Detect which cell encompasses the target text, then output its (X, Y) center coordinate. 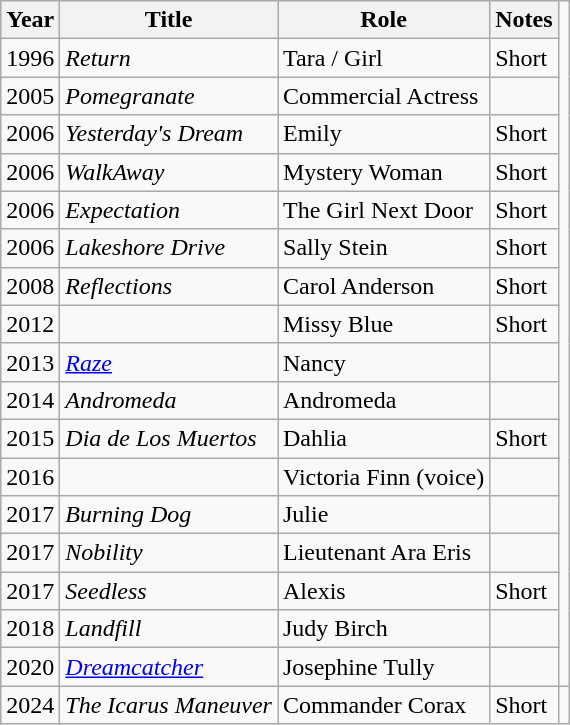
2013 (30, 362)
2016 (30, 477)
Dia de Los Muertos (169, 438)
Role (384, 20)
Victoria Finn (voice) (384, 477)
Sally Stein (384, 248)
Reflections (169, 286)
Judy Birch (384, 629)
Mystery Woman (384, 172)
Josephine Tully (384, 667)
Notes (524, 20)
Commercial Actress (384, 96)
Pomegranate (169, 96)
2024 (30, 705)
Dreamcatcher (169, 667)
2012 (30, 324)
Alexis (384, 591)
2015 (30, 438)
Title (169, 20)
Julie (384, 515)
Commander Corax (384, 705)
Dahlia (384, 438)
Yesterday's Dream (169, 134)
Seedless (169, 591)
2018 (30, 629)
Emily (384, 134)
Landfill (169, 629)
Expectation (169, 210)
Missy Blue (384, 324)
2020 (30, 667)
1996 (30, 58)
Burning Dog (169, 515)
The Girl Next Door (384, 210)
2014 (30, 400)
WalkAway (169, 172)
Raze (169, 362)
Carol Anderson (384, 286)
Lieutenant Ara Eris (384, 553)
Tara / Girl (384, 58)
The Icarus Maneuver (169, 705)
Nancy (384, 362)
Lakeshore Drive (169, 248)
Year (30, 20)
Nobility (169, 553)
2005 (30, 96)
Return (169, 58)
2008 (30, 286)
